Detect which cell encompasses the target text, then output its [X, Y] center coordinate. 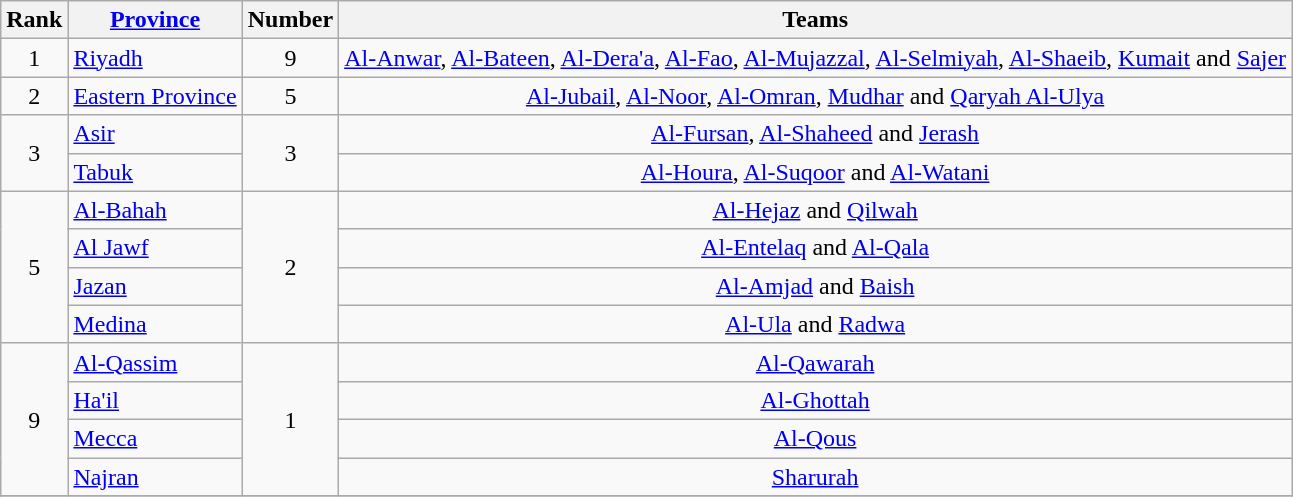
Riyadh [155, 58]
Rank [34, 20]
Al-Hejaz and Qilwah [816, 210]
Al-Ula and Radwa [816, 324]
Number [290, 20]
Al-Qawarah [816, 362]
Al-Houra, Al-Suqoor and Al-Watani [816, 172]
Province [155, 20]
Al Jawf [155, 248]
Tabuk [155, 172]
Al-Qassim [155, 362]
Al-Jubail, Al-Noor, Al-Omran, Mudhar and Qaryah Al-Ulya [816, 96]
Mecca [155, 438]
Ha'il [155, 400]
Al-Anwar, Al-Bateen, Al-Dera'a, Al-Fao, Al-Mujazzal, Al-Selmiyah, Al-Shaeib, Kumait and Sajer [816, 58]
Teams [816, 20]
Najran [155, 477]
Eastern Province [155, 96]
Medina [155, 324]
Al-Entelaq and Al-Qala [816, 248]
Al-Fursan, Al-Shaheed and Jerash [816, 134]
Al-Ghottah [816, 400]
Sharurah [816, 477]
Jazan [155, 286]
Asir [155, 134]
Al-Amjad and Baish [816, 286]
Al-Bahah [155, 210]
Al-Qous [816, 438]
